For the text-containing cell, return its midpoint in (x, y) coordinate format. 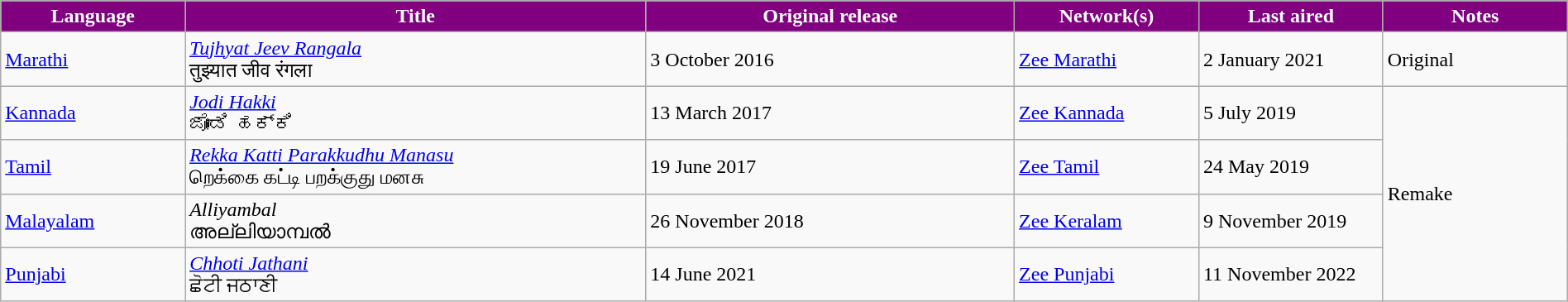
Punjabi (93, 275)
2 January 2021 (1290, 60)
Notes (1475, 17)
Tujhyat Jeev Rangala तुझ्यात जीव रंगला (415, 60)
Network(s) (1107, 17)
Rekka Katti Parakkudhu Manasu றெக்கை கட்டி பறக்குது மனசு (415, 167)
13 March 2017 (830, 113)
Chhoti Jathani ਛੋਟੀ ਜਠਾਣੀ (415, 275)
Language (93, 17)
Title (415, 17)
19 June 2017 (830, 167)
24 May 2019 (1290, 167)
5 July 2019 (1290, 113)
9 November 2019 (1290, 220)
Jodi Hakki ಜೋಡಿ ಹಕ್ಕಿ (415, 113)
Remake (1475, 194)
Last aired (1290, 17)
Zee Marathi (1107, 60)
26 November 2018 (830, 220)
3 October 2016 (830, 60)
Tamil (93, 167)
Kannada (93, 113)
Alliyambal അല്ലിയാമ്പൽ (415, 220)
14 June 2021 (830, 275)
Zee Keralam (1107, 220)
Original (1475, 60)
Malayalam (93, 220)
Zee Punjabi (1107, 275)
Marathi (93, 60)
11 November 2022 (1290, 275)
Zee Kannada (1107, 113)
Original release (830, 17)
Zee Tamil (1107, 167)
